Determine the (x, y) coordinate at the center of the cell enclosing the given text.  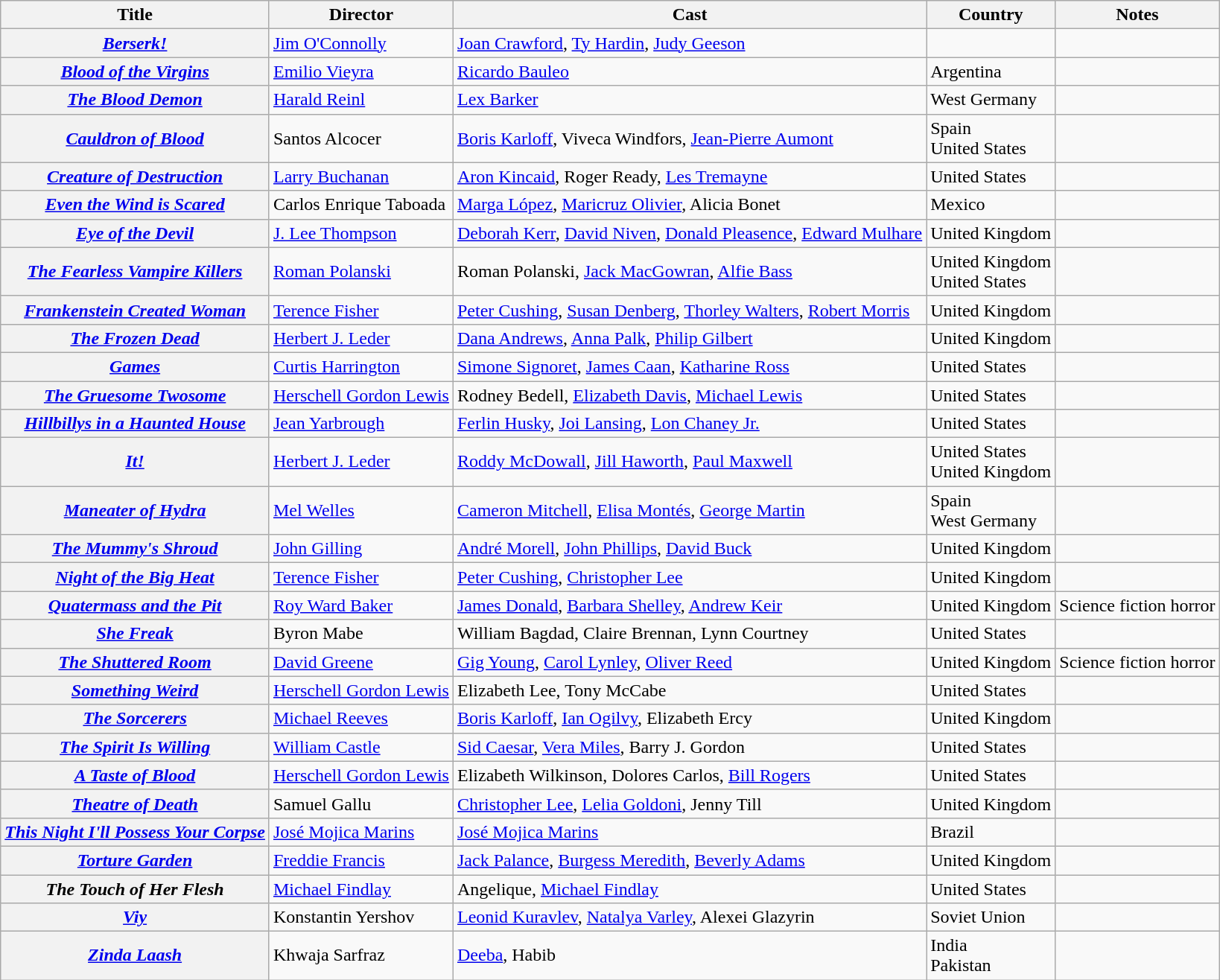
Roddy McDowall, Jill Haworth, Paul Maxwell (690, 462)
Blood of the Virgins (136, 71)
André Morell, John Phillips, David Buck (690, 549)
The Touch of Her Flesh (136, 888)
Elizabeth Wilkinson, Dolores Carlos, Bill Rogers (690, 775)
Frankenstein Created Woman (136, 310)
Soviet Union (991, 917)
Simone Signoret, James Caan, Katharine Ross (690, 366)
Night of the Big Heat (136, 577)
Something Weird (136, 690)
Theatre of Death (136, 804)
This Night I'll Possess Your Corpse (136, 832)
SpainWest Germany (991, 511)
Viy (136, 917)
Peter Cushing, Christopher Lee (690, 577)
Roman Polanski (360, 271)
Khwaja Sarfraz (360, 956)
United StatesUnited Kingdom (991, 462)
Byron Mabe (360, 634)
Carlos Enrique Taboada (360, 205)
Jean Yarbrough (360, 424)
Title (136, 15)
Zinda Laash (136, 956)
Jim O'Connolly (360, 43)
IndiaPakistan (991, 956)
The Blood Demon (136, 100)
Samuel Gallu (360, 804)
John Gilling (360, 549)
A Taste of Blood (136, 775)
The Sorcerers (136, 719)
Deeba, Habib (690, 956)
Angelique, Michael Findlay (690, 888)
Roy Ward Baker (360, 605)
The Shuttered Room (136, 662)
Leonid Kuravlev, Natalya Varley, Alexei Glazyrin (690, 917)
The Fearless Vampire Killers (136, 271)
Eye of the Devil (136, 233)
Lex Barker (690, 100)
The Spirit Is Willing (136, 747)
Cameron Mitchell, Elisa Montés, George Martin (690, 511)
Konstantin Yershov (360, 917)
Joan Crawford, Ty Hardin, Judy Geeson (690, 43)
Director (360, 15)
Deborah Kerr, David Niven, Donald Pleasence, Edward Mulhare (690, 233)
Roman Polanski, Jack MacGowran, Alfie Bass (690, 271)
Gig Young, Carol Lynley, Oliver Reed (690, 662)
Berserk! (136, 43)
West Germany (991, 100)
SpainUnited States (991, 139)
William Castle (360, 747)
She Freak (136, 634)
Christopher Lee, Lelia Goldoni, Jenny Till (690, 804)
Aron Kincaid, Roger Ready, Les Tremayne (690, 176)
Ricardo Bauleo (690, 71)
Brazil (991, 832)
Mel Welles (360, 511)
Freddie Francis (360, 860)
David Greene (360, 662)
Santos Alcocer (360, 139)
Country (991, 15)
Mexico (991, 205)
Boris Karloff, Ian Ogilvy, Elizabeth Ercy (690, 719)
The Gruesome Twosome (136, 395)
United KingdomUnited States (991, 271)
Emilio Vieyra (360, 71)
Ferlin Husky, Joi Lansing, Lon Chaney Jr. (690, 424)
Argentina (991, 71)
Rodney Bedell, Elizabeth Davis, Michael Lewis (690, 395)
It! (136, 462)
Games (136, 366)
Harald Reinl (360, 100)
J. Lee Thompson (360, 233)
Cauldron of Blood (136, 139)
Hillbillys in a Haunted House (136, 424)
Peter Cushing, Susan Denberg, Thorley Walters, Robert Morris (690, 310)
Marga López, Maricruz Olivier, Alicia Bonet (690, 205)
Notes (1137, 15)
Michael Findlay (360, 888)
Quatermass and the Pit (136, 605)
Even the Wind is Scared (136, 205)
Dana Andrews, Anna Palk, Philip Gilbert (690, 338)
The Mummy's Shroud (136, 549)
Cast (690, 15)
Michael Reeves (360, 719)
Jack Palance, Burgess Meredith, Beverly Adams (690, 860)
Torture Garden (136, 860)
William Bagdad, Claire Brennan, Lynn Courtney (690, 634)
Larry Buchanan (360, 176)
The Frozen Dead (136, 338)
Creature of Destruction (136, 176)
Sid Caesar, Vera Miles, Barry J. Gordon (690, 747)
Maneater of Hydra (136, 511)
James Donald, Barbara Shelley, Andrew Keir (690, 605)
Curtis Harrington (360, 366)
Boris Karloff, Viveca Windfors, Jean-Pierre Aumont (690, 139)
Elizabeth Lee, Tony McCabe (690, 690)
